Identify which cell holds the provided text, then report its [x, y] central coordinate. 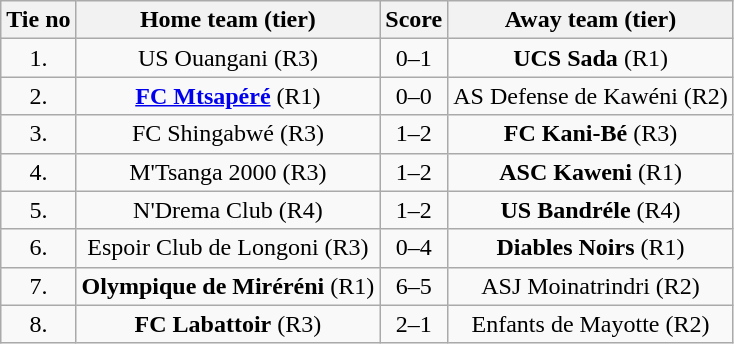
2. [38, 96]
FC Labattoir (R3) [228, 324]
ASC Kaweni (R1) [591, 172]
1. [38, 58]
FC Shingabwé (R3) [228, 134]
UCS Sada (R1) [591, 58]
N'Drema Club (R4) [228, 210]
Olympique de Miréréni (R1) [228, 286]
3. [38, 134]
2–1 [414, 324]
Enfants de Mayotte (R2) [591, 324]
6–5 [414, 286]
Away team (tier) [591, 20]
US Bandréle (R4) [591, 210]
5. [38, 210]
0–0 [414, 96]
7. [38, 286]
FC Kani-Bé (R3) [591, 134]
4. [38, 172]
US Ouangani (R3) [228, 58]
AS Defense de Kawéni (R2) [591, 96]
Tie no [38, 20]
0–1 [414, 58]
Diables Noirs (R1) [591, 248]
0–4 [414, 248]
Score [414, 20]
ASJ Moinatrindri (R2) [591, 286]
6. [38, 248]
FC Mtsapéré (R1) [228, 96]
Home team (tier) [228, 20]
M'Tsanga 2000 (R3) [228, 172]
Espoir Club de Longoni (R3) [228, 248]
8. [38, 324]
